Find where the given text appears and provide that cell's center as [X, Y] coordinate. 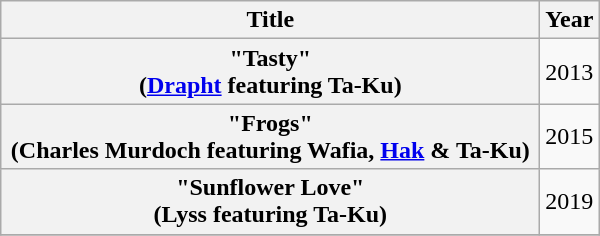
"Tasty"(Drapht featuring Ta-Ku) [270, 72]
2015 [570, 136]
2013 [570, 72]
Year [570, 20]
Title [270, 20]
2019 [570, 202]
"Frogs"(Charles Murdoch featuring Wafia, Hak & Ta-Ku) [270, 136]
"Sunflower Love"(Lyss featuring Ta-Ku) [270, 202]
